Output the [x, y] coordinate of the center of the cell containing the given text.  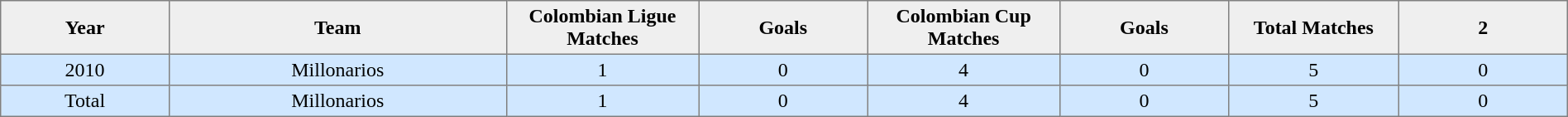
2 [1483, 27]
Colombian Cup Matches [964, 27]
Year [85, 27]
Colombian Ligue Matches [602, 27]
2010 [85, 70]
Team [337, 27]
Total [85, 101]
Total Matches [1313, 27]
